Pinpoint the cell where the given text exists, returning its [X, Y] midpoint coordinate. 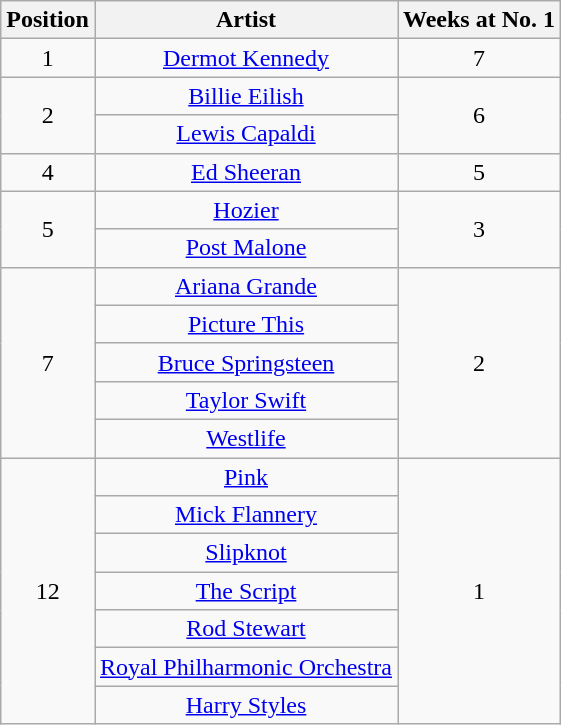
Slipknot [246, 553]
Billie Eilish [246, 96]
Artist [246, 20]
Ariana Grande [246, 286]
Pink [246, 477]
Mick Flannery [246, 515]
Westlife [246, 438]
Rod Stewart [246, 629]
Position [48, 20]
Picture This [246, 324]
Dermot Kennedy [246, 58]
Post Malone [246, 248]
Lewis Capaldi [246, 134]
Ed Sheeran [246, 172]
Harry Styles [246, 705]
4 [48, 172]
6 [480, 115]
12 [48, 591]
Taylor Swift [246, 400]
Royal Philharmonic Orchestra [246, 667]
Bruce Springsteen [246, 362]
Weeks at No. 1 [480, 20]
3 [480, 229]
Hozier [246, 210]
The Script [246, 591]
